Return (X, Y) of the center of cell containing provided text 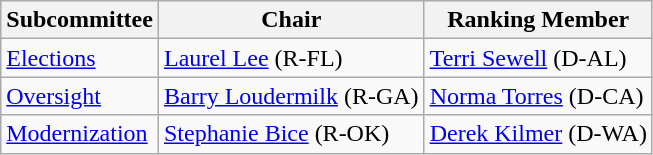
Oversight (80, 96)
Derek Kilmer (D-WA) (538, 134)
Elections (80, 58)
Chair (291, 20)
Norma Torres (D-CA) (538, 96)
Terri Sewell (D-AL) (538, 58)
Ranking Member (538, 20)
Laurel Lee (R-FL) (291, 58)
Stephanie Bice (R-OK) (291, 134)
Subcommittee (80, 20)
Barry Loudermilk (R-GA) (291, 96)
Modernization (80, 134)
